Determine the [X, Y] coordinate at the center of the cell enclosing the given text.  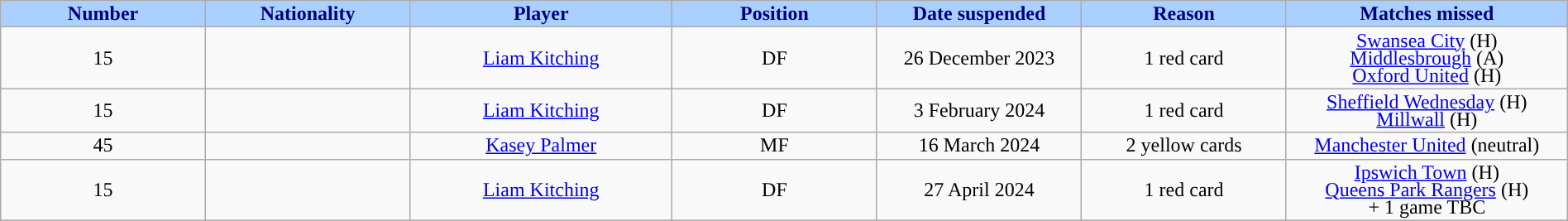
Date suspended [979, 14]
Number [103, 14]
Position [775, 14]
Matches missed [1427, 14]
Ipswich Town (H)Queens Park Rangers (H)+ 1 game TBC [1427, 190]
Sheffield Wednesday (H)Millwall (H) [1427, 111]
27 April 2024 [979, 190]
Nationality [308, 14]
Reason [1184, 14]
2 yellow cards [1184, 146]
26 December 2023 [979, 58]
3 February 2024 [979, 111]
Swansea City (H)Middlesbrough (A)Oxford United (H) [1427, 58]
Player [541, 14]
Manchester United (neutral) [1427, 146]
MF [775, 146]
45 [103, 146]
Kasey Palmer [541, 146]
16 March 2024 [979, 146]
